Determine the (X, Y) coordinate at the center of the cell enclosing the given text.  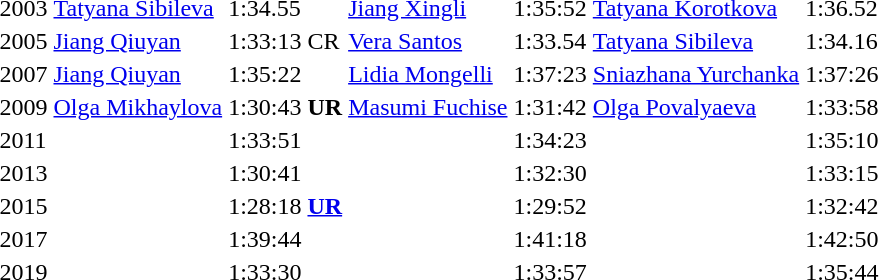
1:33.54 (550, 41)
Lidia Mongelli (428, 74)
Olga Povalyaeva (696, 107)
Vera Santos (428, 41)
1:30:43 UR (286, 107)
1:30:41 (286, 173)
1:34:23 (550, 140)
1:37:23 (550, 74)
1:32:30 (550, 173)
1:39:44 (286, 239)
Tatyana Sibileva (696, 41)
1:31:42 (550, 107)
Masumi Fuchise (428, 107)
1:33:13 CR (286, 41)
1:41:18 (550, 239)
Sniazhana Yurchanka (696, 74)
1:29:52 (550, 206)
1:28:18 UR (286, 206)
1:33:51 (286, 140)
1:35:22 (286, 74)
Olga Mikhaylova (138, 107)
